Search for the cell housing the specified text and yield its [X, Y] center coordinate. 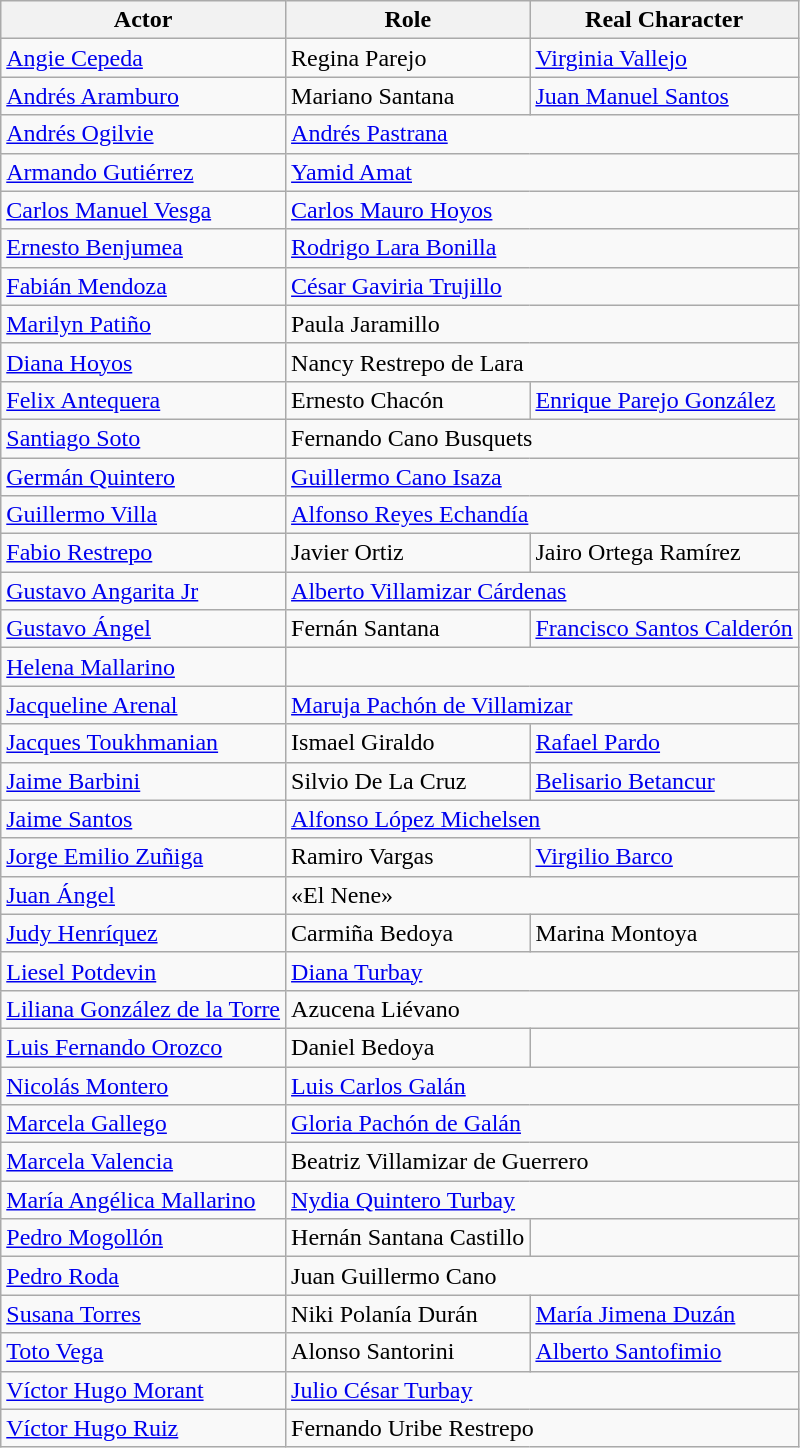
Niki Polanía Durán [408, 1314]
Francisco Santos Calderón [664, 629]
Luis Fernando Orozco [144, 1047]
Ismael Giraldo [408, 743]
Azucena Liévano [542, 1009]
María Angélica Mallarino [144, 1200]
Andrés Ogilvie [144, 134]
Pedro Roda [144, 1276]
Armando Gutiérrez [144, 172]
Gustavo Angarita Jr [144, 591]
Actor [144, 20]
Liesel Potdevin [144, 971]
Jorge Emilio Zuñiga [144, 857]
Guillermo Villa [144, 515]
Javier Ortiz [408, 553]
Fernán Santana [408, 629]
Real Character [664, 20]
Jaime Barbini [144, 781]
Andrés Pastrana [542, 134]
Paula Jaramillo [542, 324]
Marilyn Patiño [144, 324]
Silvio De La Cruz [408, 781]
Marina Montoya [664, 933]
Beatriz Villamizar de Guerrero [542, 1162]
Toto Vega [144, 1352]
Virginia Vallejo [664, 58]
Víctor Hugo Morant [144, 1390]
Fernando Uribe Restrepo [542, 1428]
Fabián Mendoza [144, 286]
Diana Turbay [542, 971]
Carmiña Bedoya [408, 933]
Mariano Santana [408, 96]
Alberto Santofimio [664, 1352]
Ramiro Vargas [408, 857]
Role [408, 20]
Yamid Amat [542, 172]
Santiago Soto [144, 438]
Fabio Restrepo [144, 553]
Jaime Santos [144, 819]
Pedro Mogollón [144, 1238]
Judy Henríquez [144, 933]
Alfonso Reyes Echandía [542, 515]
César Gaviria Trujillo [542, 286]
Angie Cepeda [144, 58]
Gustavo Ángel [144, 629]
Jacques Toukhmanian [144, 743]
Jacqueline Arenal [144, 705]
Helena Mallarino [144, 667]
Rafael Pardo [664, 743]
Nicolás Montero [144, 1085]
Marcela Gallego [144, 1124]
Andrés Aramburo [144, 96]
Susana Torres [144, 1314]
Enrique Parejo González [664, 400]
Germán Quintero [144, 477]
Alfonso López Michelsen [542, 819]
Carlos Mauro Hoyos [542, 210]
Juan Manuel Santos [664, 96]
Juan Guillermo Cano [542, 1276]
Liliana González de la Torre [144, 1009]
Nancy Restrepo de Lara [542, 362]
Maruja Pachón de Villamizar [542, 705]
Ernesto Chacón [408, 400]
Marcela Valencia [144, 1162]
María Jimena Duzán [664, 1314]
«El Nene» [542, 895]
Alberto Villamizar Cárdenas [542, 591]
Nydia Quintero Turbay [542, 1200]
Fernando Cano Busquets [542, 438]
Julio César Turbay [542, 1390]
Víctor Hugo Ruiz [144, 1428]
Guillermo Cano Isaza [542, 477]
Daniel Bedoya [408, 1047]
Juan Ángel [144, 895]
Gloria Pachón de Galán [542, 1124]
Hernán Santana Castillo [408, 1238]
Virgilio Barco [664, 857]
Belisario Betancur [664, 781]
Alonso Santorini [408, 1352]
Luis Carlos Galán [542, 1085]
Ernesto Benjumea [144, 248]
Jairo Ortega Ramírez [664, 553]
Carlos Manuel Vesga [144, 210]
Regina Parejo [408, 58]
Felix Antequera [144, 400]
Diana Hoyos [144, 362]
Rodrigo Lara Bonilla [542, 248]
